Detect which cell encompasses the target text, then output its [X, Y] center coordinate. 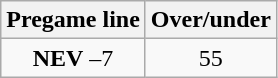
NEV –7 [74, 58]
Over/under [210, 20]
55 [210, 58]
Pregame line [74, 20]
